Detect which cell encompasses the target text, then output its (x, y) center coordinate. 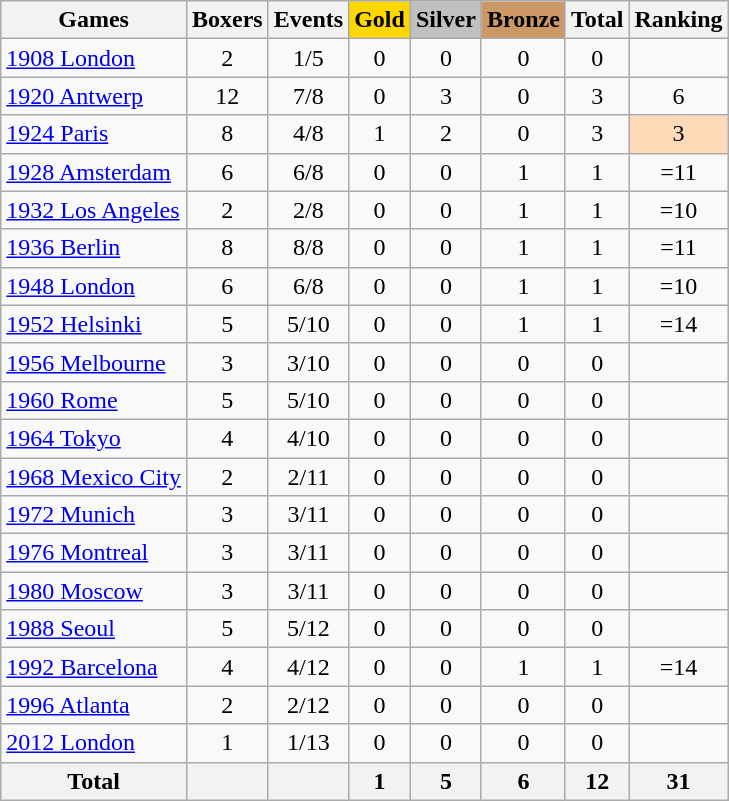
4/12 (308, 667)
8/8 (308, 248)
Gold (380, 20)
3/10 (308, 362)
1964 Tokyo (94, 438)
Ranking (678, 20)
1980 Moscow (94, 591)
1956 Melbourne (94, 362)
1992 Barcelona (94, 667)
2/8 (308, 210)
Silver (446, 20)
1924 Paris (94, 134)
31 (678, 781)
1908 London (94, 58)
1936 Berlin (94, 248)
1948 London (94, 286)
1920 Antwerp (94, 96)
1932 Los Angeles (94, 210)
4/8 (308, 134)
1/5 (308, 58)
2/11 (308, 477)
4/10 (308, 438)
1996 Atlanta (94, 705)
5/12 (308, 629)
1/13 (308, 743)
1952 Helsinki (94, 324)
2/12 (308, 705)
1960 Rome (94, 400)
1988 Seoul (94, 629)
1928 Amsterdam (94, 172)
2012 London (94, 743)
1968 Mexico City (94, 477)
1976 Montreal (94, 553)
Bronze (523, 20)
Events (308, 20)
Games (94, 20)
7/8 (308, 96)
Boxers (227, 20)
1972 Munich (94, 515)
